Scan for the cell matching the given text and deliver its [X, Y] coordinate at center. 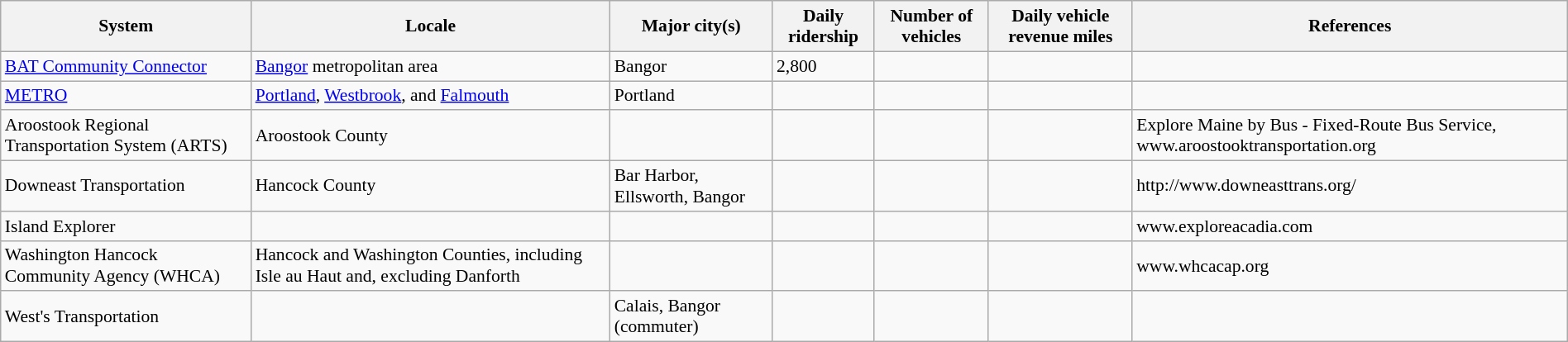
METRO [126, 96]
Aroostook Regional Transportation System (ARTS) [126, 135]
Calais, Bangor (commuter) [691, 317]
www.whcacap.org [1350, 266]
Bangor [691, 66]
http://www.downeasttrans.org/ [1350, 187]
Daily vehicle revenue miles [1060, 26]
Aroostook County [431, 135]
References [1350, 26]
System [126, 26]
Daily ridership [824, 26]
Number of vehicles [931, 26]
Portland, Westbrook, and Falmouth [431, 96]
Bangor metropolitan area [431, 66]
Bar Harbor, Ellsworth, Bangor [691, 187]
West's Transportation [126, 317]
Washington Hancock Community Agency (WHCA) [126, 266]
Locale [431, 26]
Major city(s) [691, 26]
Explore Maine by Bus - Fixed-Route Bus Service, www.aroostooktransportation.org [1350, 135]
www.exploreacadia.com [1350, 226]
Downeast Transportation [126, 187]
2,800 [824, 66]
Island Explorer [126, 226]
Portland [691, 96]
BAT Community Connector [126, 66]
Hancock and Washington Counties, including Isle au Haut and, excluding Danforth [431, 266]
Hancock County [431, 187]
